Capture the cell that displays the provided text and extract its [x, y] central coordinate. 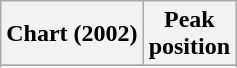
Chart (2002) [72, 34]
Peakposition [189, 34]
